Extract the (X, Y) coordinate from the center of the cell holding the provided text.  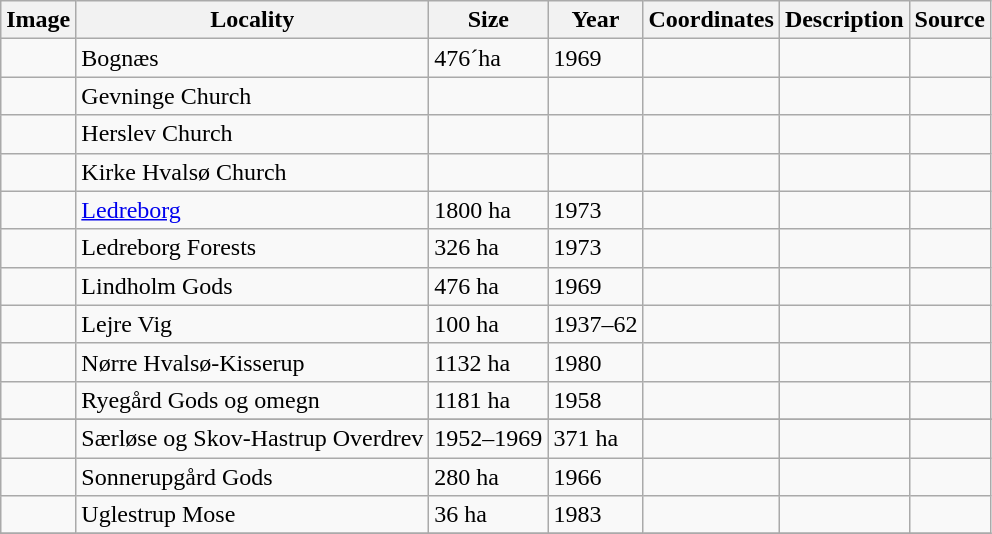
Gevninge Church (252, 96)
Size (488, 20)
1800 ha (488, 210)
1937–62 (596, 324)
Ledreborg Forests (252, 248)
Særløse og Skov-Hastrup Overdrev (252, 438)
476´ha (488, 58)
476 ha (488, 286)
280 ha (488, 477)
Coordinates (711, 20)
371 ha (596, 438)
1983 (596, 515)
Description (844, 20)
Ledreborg (252, 210)
1132 ha (488, 362)
Year (596, 20)
326 ha (488, 248)
Sonnerupgård Gods (252, 477)
Herslev Church (252, 134)
1181 ha (488, 400)
Nørre Hvalsø-Kisserup (252, 362)
Lindholm Gods (252, 286)
Lejre Vig (252, 324)
Ryegård Gods og omegn (252, 400)
Source (950, 20)
Bognæs (252, 58)
36 ha (488, 515)
Locality (252, 20)
Uglestrup Mose (252, 515)
100 ha (488, 324)
Kirke Hvalsø Church (252, 172)
1958 (596, 400)
1966 (596, 477)
1980 (596, 362)
1952–1969 (488, 438)
Image (38, 20)
